Search for the cell housing the specified text and yield its (X, Y) center coordinate. 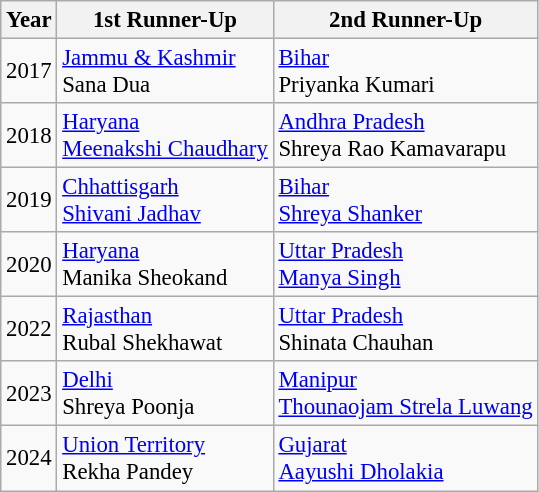
2nd Runner-Up (406, 20)
ManipurThounaojam Strela Luwang (406, 394)
RajasthanRubal Shekhawat (165, 330)
2019 (29, 200)
Union TerritoryRekha Pandey (165, 458)
1st Runner-Up (165, 20)
BiharShreya Shanker (406, 200)
2023 (29, 394)
2022 (29, 330)
Andhra PradeshShreya Rao Kamavarapu (406, 136)
2020 (29, 264)
Uttar PradeshManya Singh (406, 264)
GujaratAayushi Dholakia (406, 458)
2018 (29, 136)
BiharPriyanka Kumari (406, 72)
HaryanaManika Sheokand (165, 264)
2024 (29, 458)
Jammu & KashmirSana Dua (165, 72)
ChhattisgarhShivani Jadhav (165, 200)
Uttar PradeshShinata Chauhan (406, 330)
2017 (29, 72)
DelhiShreya Poonja (165, 394)
HaryanaMeenakshi Chaudhary (165, 136)
Year (29, 20)
